Extract the [X, Y] coordinate from the center of the cell holding the provided text.  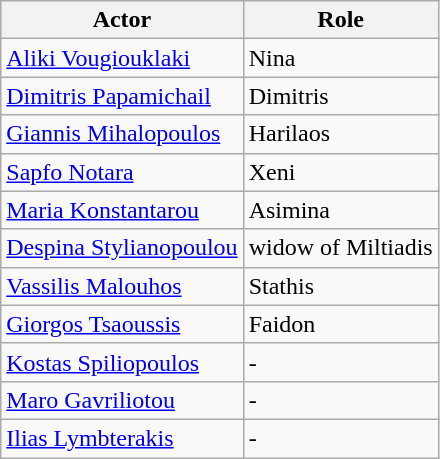
Dimitris [340, 96]
Maria Konstantarou [122, 210]
Stathis [340, 286]
Actor [122, 20]
Despina Stylianopoulou [122, 248]
Ilias Lymbterakis [122, 438]
Dimitris Papamichail [122, 96]
Vassilis Malouhos [122, 286]
Xeni [340, 172]
Giannis Mihalopoulos [122, 134]
widow of Miltiadis [340, 248]
Faidon [340, 324]
Kostas Spiliopoulos [122, 362]
Nina [340, 58]
Role [340, 20]
Sapfo Notara [122, 172]
Aliki Vougiouklaki [122, 58]
Harilaos [340, 134]
Asimina [340, 210]
Maro Gavriliotou [122, 400]
Giorgos Tsaoussis [122, 324]
